Provide the (X, Y) coordinate of the cell's center where the given text is located.  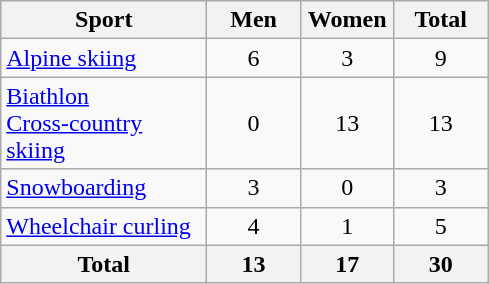
BiathlonCross-country skiing (104, 123)
30 (441, 264)
Sport (104, 20)
Men (254, 20)
9 (441, 58)
1 (347, 226)
Wheelchair curling (104, 226)
Alpine skiing (104, 58)
Snowboarding (104, 188)
6 (254, 58)
4 (254, 226)
Women (347, 20)
17 (347, 264)
5 (441, 226)
